Return the [x, y] coordinate for the center point of the cell that contains the specified text.  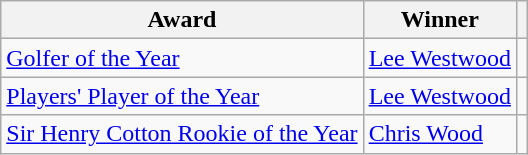
Golfer of the Year [182, 58]
Chris Wood [440, 134]
Winner [440, 20]
Players' Player of the Year [182, 96]
Sir Henry Cotton Rookie of the Year [182, 134]
Award [182, 20]
